Output the [x, y] coordinate of the center of the cell containing the given text.  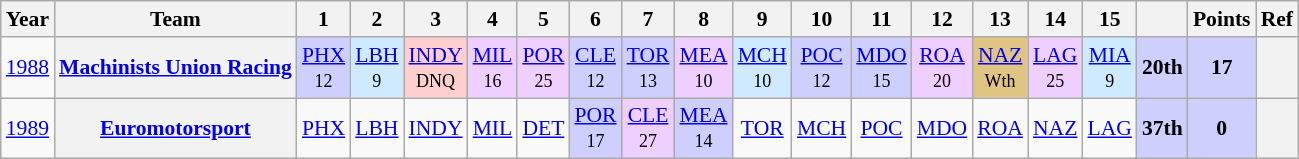
POR25 [543, 68]
10 [822, 19]
LAG25 [1055, 68]
0 [1222, 128]
MIL [493, 128]
POC [882, 128]
15 [1109, 19]
3 [436, 19]
MEA10 [703, 68]
9 [762, 19]
MEA14 [703, 128]
5 [543, 19]
DET [543, 128]
Year [28, 19]
NAZ [1055, 128]
12 [942, 19]
MDO [942, 128]
POC12 [822, 68]
ROA [1000, 128]
13 [1000, 19]
37th [1162, 128]
MIL16 [493, 68]
2 [376, 19]
8 [703, 19]
CLE27 [648, 128]
11 [882, 19]
PHX12 [324, 68]
MCH10 [762, 68]
Points [1222, 19]
LBH9 [376, 68]
MCH [822, 128]
NAZWth [1000, 68]
POR17 [595, 128]
CLE12 [595, 68]
1 [324, 19]
INDY [436, 128]
4 [493, 19]
Team [176, 19]
Machinists Union Racing [176, 68]
Ref [1277, 19]
TOR13 [648, 68]
14 [1055, 19]
PHX [324, 128]
20th [1162, 68]
7 [648, 19]
LAG [1109, 128]
6 [595, 19]
17 [1222, 68]
1988 [28, 68]
INDYDNQ [436, 68]
MDO15 [882, 68]
1989 [28, 128]
ROA20 [942, 68]
Euromotorsport [176, 128]
LBH [376, 128]
TOR [762, 128]
MIA9 [1109, 68]
